Determine the (x, y) coordinate at the center of the cell enclosing the given text.  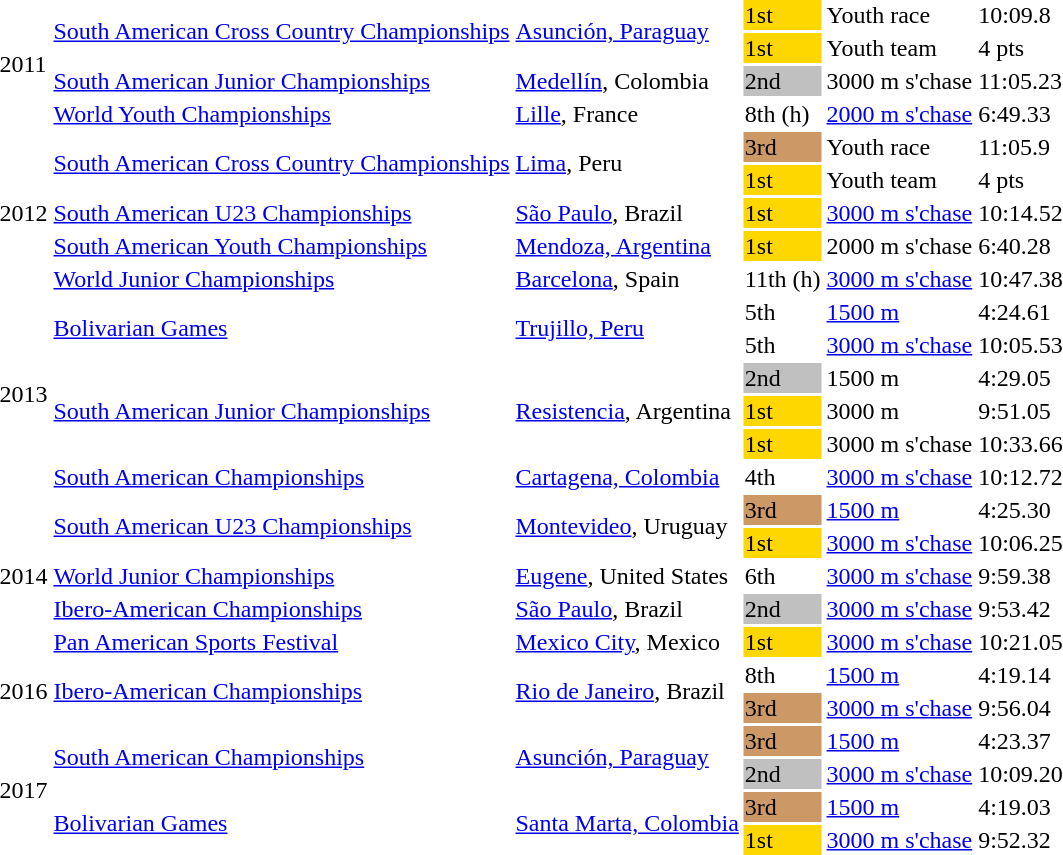
Eugene, United States (627, 576)
Lille, France (627, 114)
11th (h) (782, 279)
Pan American Sports Festival (282, 642)
Mendoza, Argentina (627, 246)
Barcelona, Spain (627, 279)
Lima, Peru (627, 164)
Santa Marta, Colombia (627, 824)
Medellín, Colombia (627, 81)
Trujillo, Peru (627, 328)
3000 m (900, 411)
Resistencia, Argentina (627, 411)
Rio de Janeiro, Brazil (627, 692)
8th (h) (782, 114)
8th (782, 675)
6th (782, 576)
World Youth Championships (282, 114)
South American Youth Championships (282, 246)
4th (782, 477)
Cartagena, Colombia (627, 477)
Mexico City, Mexico (627, 642)
Montevideo, Uruguay (627, 526)
